From the cell containing the given text, extract its center point as (X, Y) coordinate. 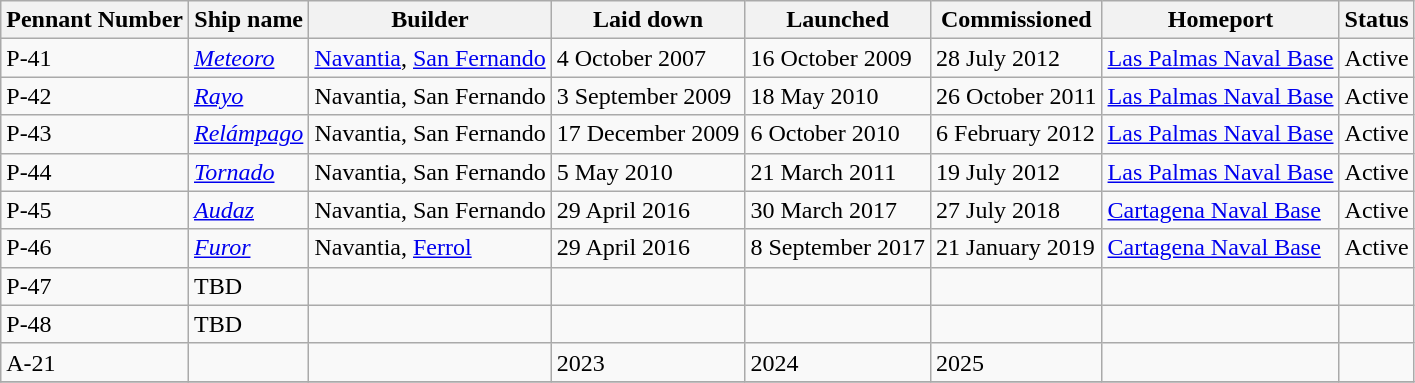
P-43 (95, 134)
4 October 2007 (648, 58)
Ship name (248, 20)
Relámpago (248, 134)
P-45 (95, 210)
Navantia, Ferrol (430, 248)
P-44 (95, 172)
Launched (838, 20)
2023 (648, 362)
2025 (1016, 362)
5 May 2010 (648, 172)
Rayo (248, 96)
Laid down (648, 20)
2024 (838, 362)
16 October 2009 (838, 58)
P-46 (95, 248)
28 July 2012 (1016, 58)
P-41 (95, 58)
Furor (248, 248)
Pennant Number (95, 20)
26 October 2011 (1016, 96)
Audaz (248, 210)
P-47 (95, 286)
Meteoro (248, 58)
19 July 2012 (1016, 172)
8 September 2017 (838, 248)
18 May 2010 (838, 96)
Homeport (1220, 20)
P-42 (95, 96)
27 July 2018 (1016, 210)
Tornado (248, 172)
17 December 2009 (648, 134)
Commissioned (1016, 20)
P-48 (95, 324)
6 February 2012 (1016, 134)
21 January 2019 (1016, 248)
21 March 2011 (838, 172)
6 October 2010 (838, 134)
3 September 2009 (648, 96)
A-21 (95, 362)
Builder (430, 20)
Status (1376, 20)
30 March 2017 (838, 210)
